From the cell containing the given text, extract its center point as [X, Y] coordinate. 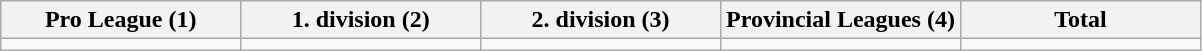
1. division (2) [361, 20]
Total [1080, 20]
Pro League (1) [121, 20]
Provincial Leagues (4) [841, 20]
2. division (3) [601, 20]
